Identify which cell holds the provided text, then report its [x, y] central coordinate. 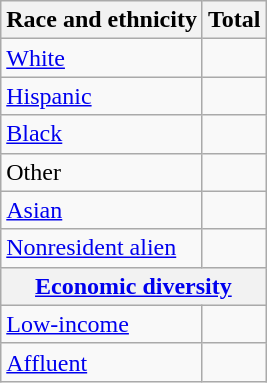
Black [102, 134]
Economic diversity [134, 286]
Affluent [102, 362]
Nonresident alien [102, 248]
Asian [102, 210]
Low-income [102, 324]
Total [234, 20]
White [102, 58]
Other [102, 172]
Hispanic [102, 96]
Race and ethnicity [102, 20]
